Extract the [X, Y] coordinate from the center of the cell holding the provided text.  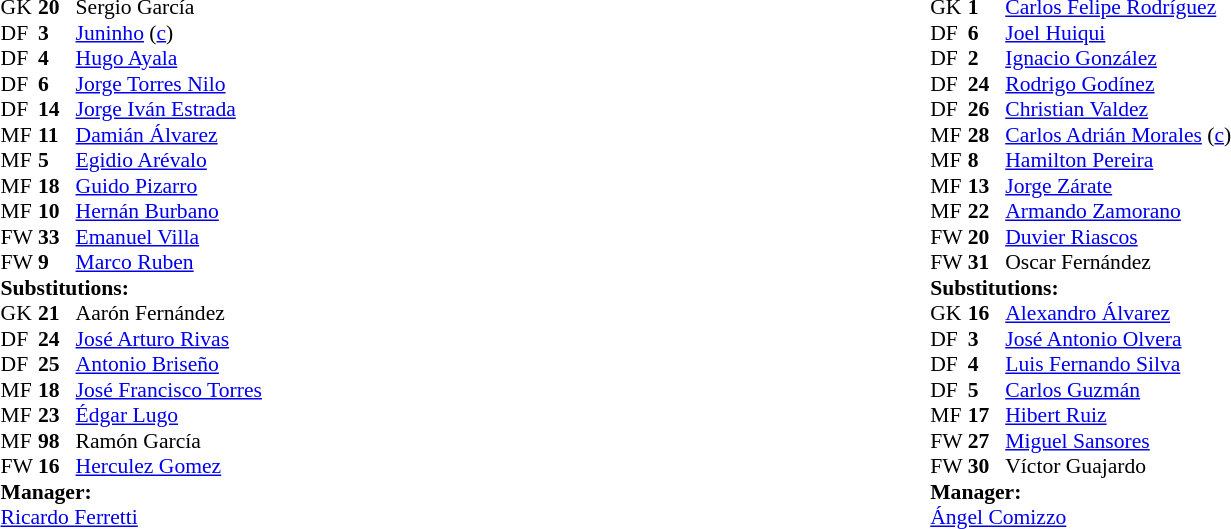
2 [987, 59]
9 [57, 263]
Armando Zamorano [1118, 211]
Alexandro Álvarez [1118, 313]
11 [57, 135]
98 [57, 441]
Guido Pizarro [169, 186]
Juninho (c) [169, 33]
27 [987, 441]
Herculez Gomez [169, 467]
Édgar Lugo [169, 415]
Miguel Sansores [1118, 441]
Marco Ruben [169, 263]
Jorge Torres Nilo [169, 84]
21 [57, 313]
25 [57, 365]
Víctor Guajardo [1118, 467]
23 [57, 415]
José Arturo Rivas [169, 339]
Hernán Burbano [169, 211]
Christian Valdez [1118, 109]
22 [987, 211]
José Antonio Olvera [1118, 339]
Jorge Zárate [1118, 186]
Jorge Iván Estrada [169, 109]
30 [987, 467]
José Francisco Torres [169, 390]
Carlos Adrián Morales (c) [1118, 135]
Hibert Ruiz [1118, 415]
Oscar Fernández [1118, 263]
28 [987, 135]
Rodrigo Godínez [1118, 84]
Emanuel Villa [169, 237]
33 [57, 237]
26 [987, 109]
20 [987, 237]
10 [57, 211]
31 [987, 263]
Ignacio González [1118, 59]
17 [987, 415]
Carlos Guzmán [1118, 390]
Aarón Fernández [169, 313]
Antonio Briseño [169, 365]
Joel Huiqui [1118, 33]
13 [987, 186]
Hamilton Pereira [1118, 161]
Hugo Ayala [169, 59]
Damián Álvarez [169, 135]
Ramón García [169, 441]
8 [987, 161]
Duvier Riascos [1118, 237]
Egidio Arévalo [169, 161]
Luis Fernando Silva [1118, 365]
14 [57, 109]
